Return the [X, Y] coordinate for the center point of the cell that contains the specified text.  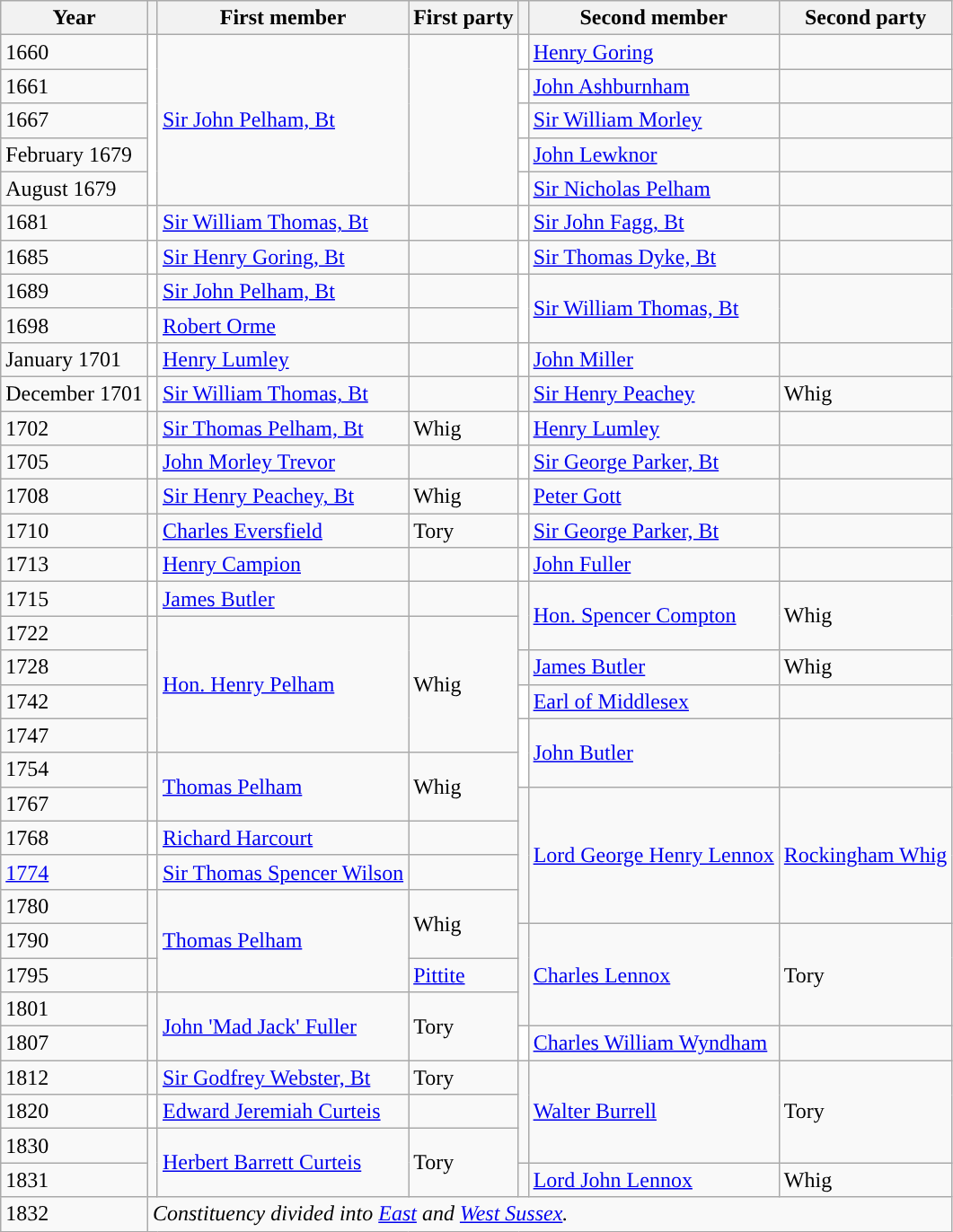
1722 [75, 633]
1774 [75, 872]
1708 [75, 497]
1807 [75, 1043]
1830 [75, 1146]
Henry Goring [654, 52]
1681 [75, 223]
Lord John Lennox [654, 1180]
1660 [75, 52]
Edward Jeremiah Curteis [282, 1112]
1742 [75, 701]
1747 [75, 735]
Richard Harcourt [282, 838]
John Miller [654, 359]
Sir William Morley [654, 120]
February 1679 [75, 154]
1728 [75, 667]
1710 [75, 531]
1820 [75, 1112]
1780 [75, 906]
1698 [75, 325]
1667 [75, 120]
1832 [75, 1214]
Hon. Spencer Compton [654, 616]
Henry Campion [282, 565]
John 'Mad Jack' Fuller [282, 1026]
1754 [75, 770]
1715 [75, 599]
1705 [75, 462]
December 1701 [75, 393]
1812 [75, 1078]
Walter Burrell [654, 1112]
Second party [866, 18]
Pittite [463, 974]
1801 [75, 1009]
Lord George Henry Lennox [654, 855]
Sir Nicholas Pelham [654, 189]
Sir Henry Peachey, Bt [282, 497]
Sir Thomas Pelham, Bt [282, 428]
Charles William Wyndham [654, 1043]
1661 [75, 86]
Sir John Fagg, Bt [654, 223]
1768 [75, 838]
1702 [75, 428]
Year [75, 18]
1790 [75, 940]
January 1701 [75, 359]
John Fuller [654, 565]
John Morley Trevor [282, 462]
Charles Lennox [654, 974]
1713 [75, 565]
1767 [75, 804]
August 1679 [75, 189]
John Butler [654, 752]
Herbert Barrett Curteis [282, 1163]
1685 [75, 257]
Sir Henry Goring, Bt [282, 257]
Robert Orme [282, 325]
Second member [654, 18]
1689 [75, 291]
First member [282, 18]
John Lewknor [654, 154]
Earl of Middlesex [654, 701]
Peter Gott [654, 497]
Rockingham Whig [866, 855]
Charles Eversfield [282, 531]
1831 [75, 1180]
1795 [75, 974]
First party [463, 18]
Sir Godfrey Webster, Bt [282, 1078]
Sir Henry Peachey [654, 393]
Constituency divided into East and West Sussex. [550, 1214]
John Ashburnham [654, 86]
Sir Thomas Dyke, Bt [654, 257]
Hon. Henry Pelham [282, 684]
Sir Thomas Spencer Wilson [282, 872]
